Output the [x, y] coordinate of the center of the cell containing the given text.  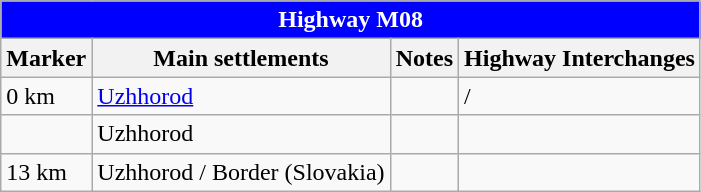
Uzhhorod / Border (Slovakia) [241, 172]
Main settlements [241, 58]
Highway M08 [351, 20]
/ [580, 96]
Notes [424, 58]
Highway Interchanges [580, 58]
Marker [46, 58]
13 km [46, 172]
0 km [46, 96]
